Extract the [X, Y] coordinate from the center of the cell holding the provided text.  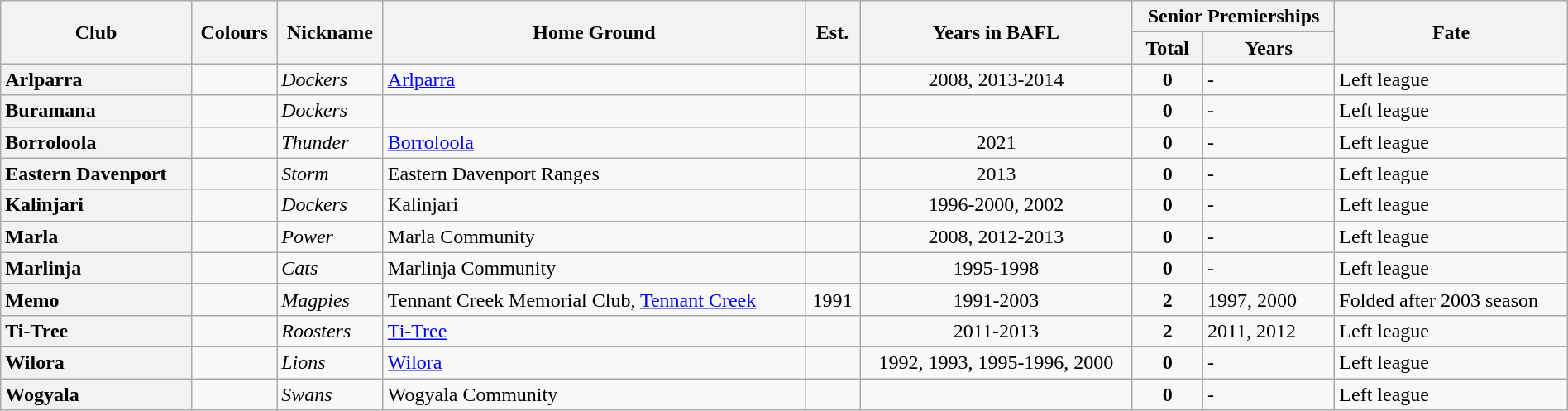
1997, 2000 [1269, 299]
2011, 2012 [1269, 331]
Marlinja [96, 268]
1991-2003 [997, 299]
Years in BAFL [997, 32]
1996-2000, 2002 [997, 205]
Colours [233, 32]
Eastern Davenport Ranges [594, 174]
Thunder [331, 142]
1995-1998 [997, 268]
Cats [331, 268]
Lions [331, 362]
Fate [1451, 32]
Storm [331, 174]
Marlinja Community [594, 268]
Power [331, 237]
Memo [96, 299]
Wogyala Community [594, 394]
Folded after 2003 season [1451, 299]
Total [1168, 48]
Wogyala [96, 394]
Years [1269, 48]
Tennant Creek Memorial Club, Tennant Creek [594, 299]
Nickname [331, 32]
2013 [997, 174]
Eastern Davenport [96, 174]
1992, 1993, 1995-1996, 2000 [997, 362]
2008, 2012-2013 [997, 237]
Marla Community [594, 237]
2021 [997, 142]
2008, 2013-2014 [997, 79]
Magpies [331, 299]
2011-2013 [997, 331]
1991 [833, 299]
Marla [96, 237]
Buramana [96, 111]
Est. [833, 32]
Swans [331, 394]
Roosters [331, 331]
Senior Premierships [1234, 17]
Club [96, 32]
Home Ground [594, 32]
